Return the [X, Y] coordinate for the center point of the cell that contains the specified text.  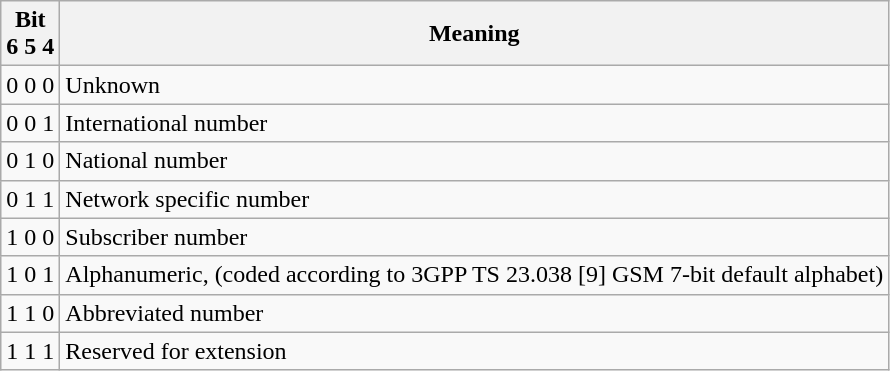
1 1 0 [30, 313]
National number [474, 161]
Abbreviated number [474, 313]
Bit6 5 4 [30, 34]
Network specific number [474, 199]
Alphanumeric, (coded according to 3GPP TS 23.038 [9] GSM 7-bit default alphabet) [474, 275]
0 1 0 [30, 161]
0 0 1 [30, 123]
1 0 0 [30, 237]
Subscriber number [474, 237]
0 0 0 [30, 85]
Unknown [474, 85]
International number [474, 123]
Reserved for extension [474, 351]
1 0 1 [30, 275]
0 1 1 [30, 199]
1 1 1 [30, 351]
Meaning [474, 34]
